Identify which cell holds the provided text, then report its (x, y) central coordinate. 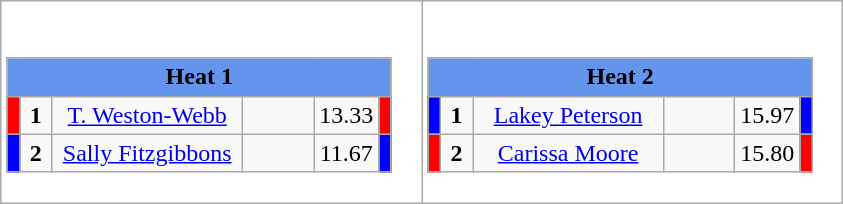
Sally Fitzgibbons (148, 153)
T. Weston-Webb (148, 115)
13.33 (346, 115)
15.80 (768, 153)
Heat 1 (199, 77)
Carissa Moore (568, 153)
Lakey Peterson (568, 115)
Heat 1 1 T. Weston-Webb 13.33 2 Sally Fitzgibbons 11.67 (212, 102)
11.67 (346, 153)
15.97 (768, 115)
Heat 2 (620, 77)
Heat 2 1 Lakey Peterson 15.97 2 Carissa Moore 15.80 (632, 102)
